Output the (X, Y) coordinate of the center of the cell containing the given text.  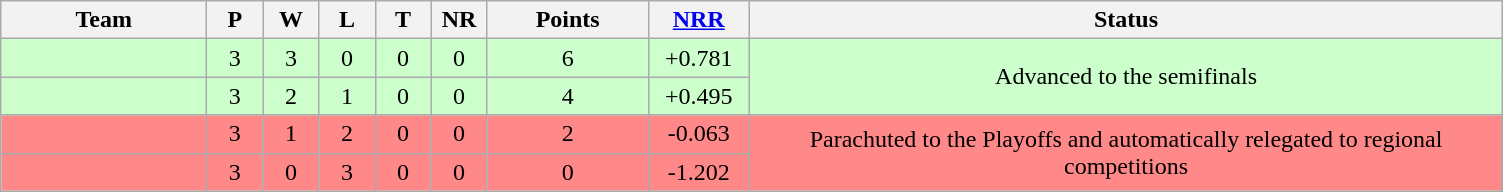
Status (1126, 20)
4 (568, 96)
T (403, 20)
-0.063 (698, 134)
Team (104, 20)
P (235, 20)
NR (459, 20)
Parachuted to the Playoffs and automatically relegated to regional competitions (1126, 153)
+0.495 (698, 96)
Points (568, 20)
W (291, 20)
-1.202 (698, 172)
NRR (698, 20)
Advanced to the semifinals (1126, 77)
+0.781 (698, 58)
L (347, 20)
6 (568, 58)
